Extract the (x, y) coordinate from the center of the cell holding the provided text.  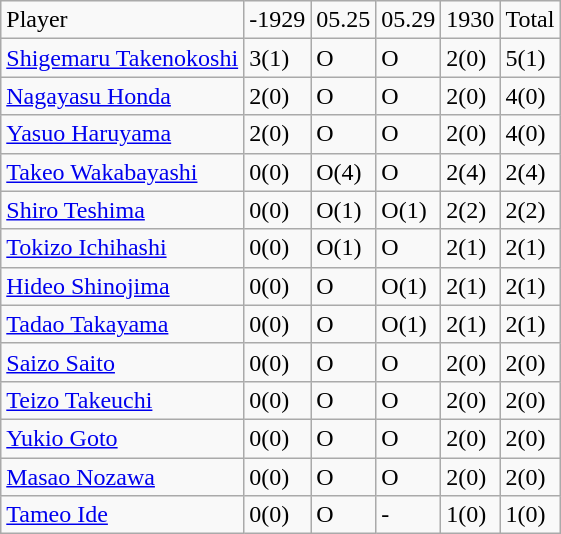
Tameo Ide (122, 515)
Total (530, 20)
3(1) (278, 58)
Teizo Takeuchi (122, 400)
Shiro Teshima (122, 210)
05.29 (408, 20)
-1929 (278, 20)
05.25 (344, 20)
- (408, 515)
1930 (470, 20)
Hideo Shinojima (122, 286)
Tokizo Ichihashi (122, 248)
Yasuo Haruyama (122, 134)
Yukio Goto (122, 438)
Takeo Wakabayashi (122, 172)
Player (122, 20)
Masao Nozawa (122, 477)
Nagayasu Honda (122, 96)
O(4) (344, 172)
Shigemaru Takenokoshi (122, 58)
Tadao Takayama (122, 324)
5(1) (530, 58)
Saizo Saito (122, 362)
